Return (X, Y) of the center of cell containing provided text 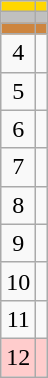
5 (18, 91)
12 (18, 357)
9 (18, 243)
6 (18, 129)
10 (18, 281)
4 (18, 53)
11 (18, 319)
8 (18, 205)
7 (18, 167)
